Determine the [X, Y] coordinate at the center of the cell enclosing the given text.  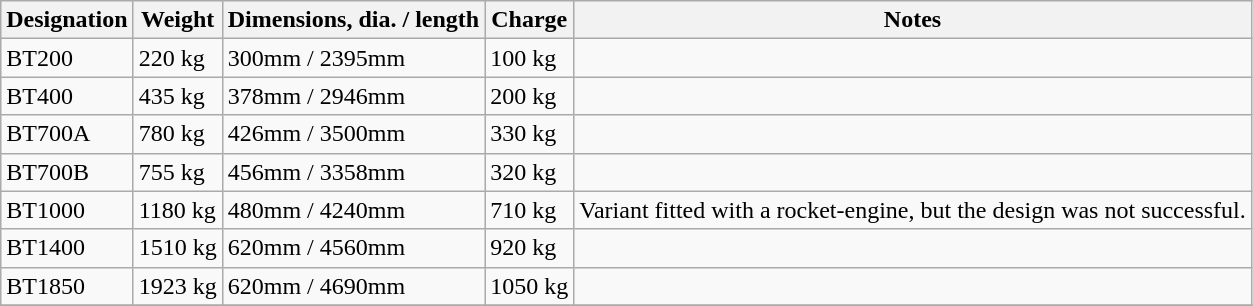
Variant fitted with a rocket-engine, but the design was not successful. [913, 210]
Charge [530, 20]
Weight [178, 20]
330 kg [530, 134]
426mm / 3500mm [353, 134]
100 kg [530, 58]
480mm / 4240mm [353, 210]
1050 kg [530, 286]
1923 kg [178, 286]
BT1000 [67, 210]
435 kg [178, 96]
BT1400 [67, 248]
1180 kg [178, 210]
BT200 [67, 58]
Dimensions, dia. / length [353, 20]
1510 kg [178, 248]
456mm / 3358mm [353, 172]
BT700B [67, 172]
620mm / 4690mm [353, 286]
780 kg [178, 134]
Designation [67, 20]
920 kg [530, 248]
BT700A [67, 134]
Notes [913, 20]
200 kg [530, 96]
755 kg [178, 172]
300mm / 2395mm [353, 58]
378mm / 2946mm [353, 96]
710 kg [530, 210]
620mm / 4560mm [353, 248]
320 kg [530, 172]
BT400 [67, 96]
220 kg [178, 58]
BT1850 [67, 286]
